Capture the cell that displays the provided text and extract its (x, y) central coordinate. 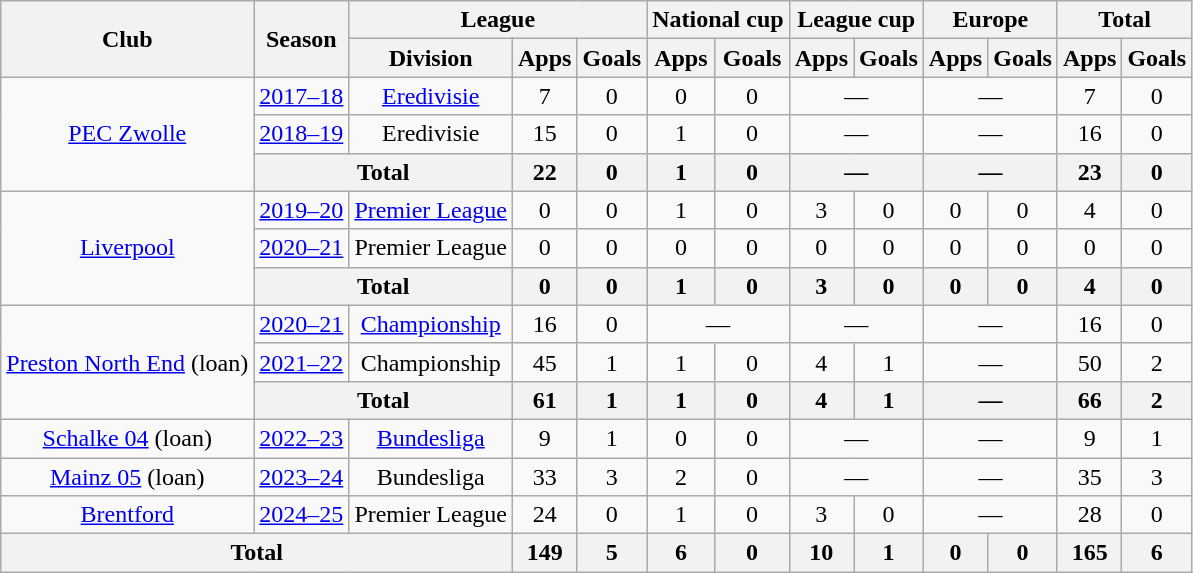
66 (1089, 400)
Liverpool (128, 248)
50 (1089, 362)
Preston North End (loan) (128, 362)
League cup (856, 20)
24 (545, 515)
League (498, 20)
10 (821, 553)
33 (545, 477)
Mainz 05 (loan) (128, 477)
2019–20 (302, 210)
2018–19 (302, 134)
28 (1089, 515)
2021–22 (302, 362)
2022–23 (302, 438)
Brentford (128, 515)
15 (545, 134)
45 (545, 362)
22 (545, 172)
Division (431, 58)
Club (128, 39)
23 (1089, 172)
165 (1089, 553)
2024–25 (302, 515)
5 (612, 553)
Schalke 04 (loan) (128, 438)
PEC Zwolle (128, 134)
Europe (990, 20)
2023–24 (302, 477)
National cup (718, 20)
61 (545, 400)
35 (1089, 477)
2017–18 (302, 96)
Season (302, 39)
149 (545, 553)
